Capture the cell that displays the provided text and extract its (X, Y) central coordinate. 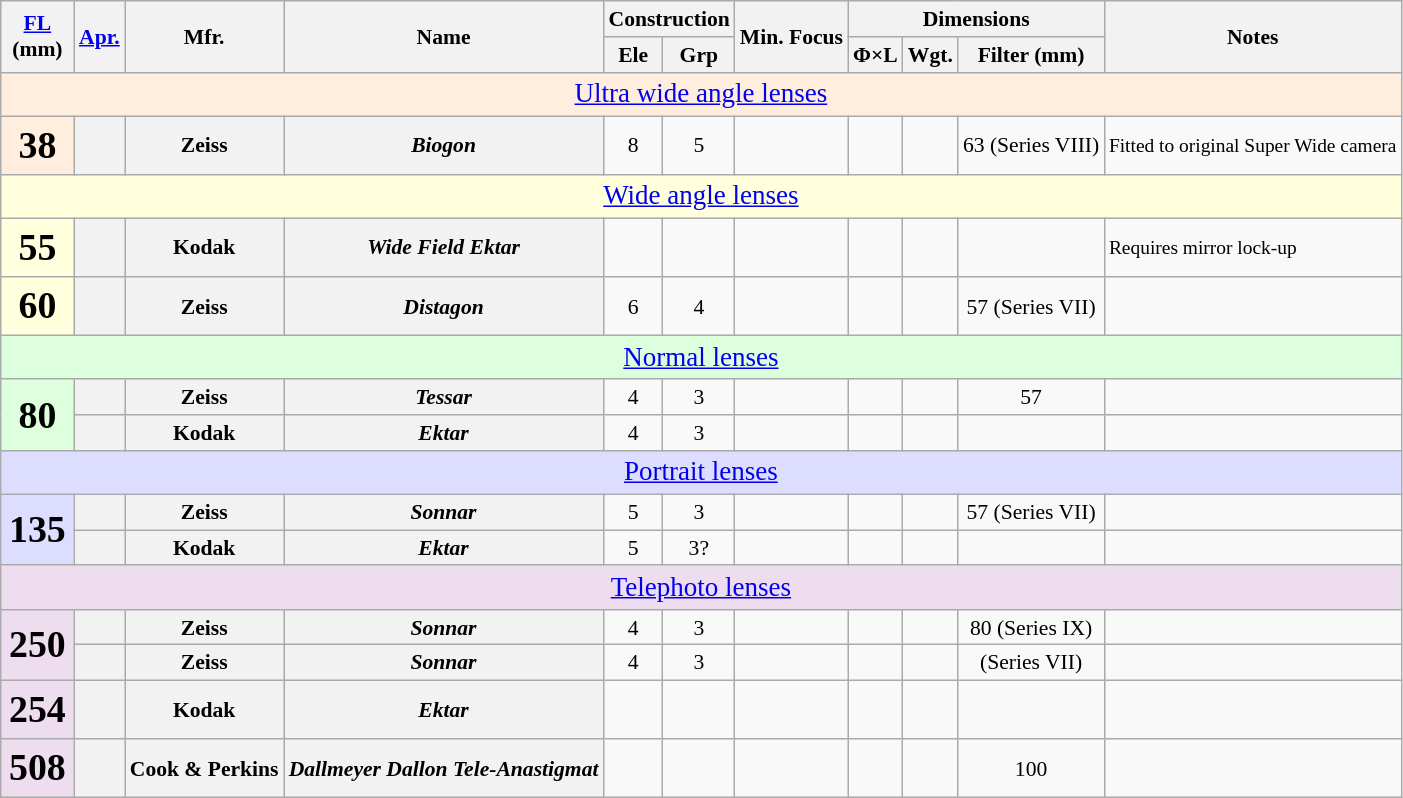
Apr. (100, 36)
63 (Series VIII) (1031, 146)
Φ×L (876, 55)
Fitted to original Super Wide camera (1252, 146)
Min. Focus (792, 36)
Distagon (444, 306)
Dimensions (976, 19)
Construction (668, 19)
Ele (632, 55)
Grp (699, 55)
Portrait lenses (701, 473)
Tessar (444, 398)
Wide angle lenses (701, 197)
80 (38, 416)
FL(mm) (38, 36)
Dallmeyer Dallon Tele-Anastigmat (444, 768)
3? (699, 548)
508 (38, 768)
80 (Series IX) (1031, 628)
Telephoto lenses (701, 588)
Requires mirror lock-up (1252, 248)
100 (1031, 768)
55 (38, 248)
8 (632, 146)
57 (1031, 398)
Cook & Perkins (204, 768)
254 (38, 710)
38 (38, 146)
135 (38, 530)
Filter (mm) (1031, 55)
Ultra wide angle lenses (701, 94)
250 (38, 646)
Name (444, 36)
Notes (1252, 36)
Wgt. (930, 55)
Wide Field Ektar (444, 248)
(Series VII) (1031, 663)
Biogon (444, 146)
Mfr. (204, 36)
6 (632, 306)
Normal lenses (701, 358)
60 (38, 306)
